From the cell containing the given text, extract its center point as (X, Y) coordinate. 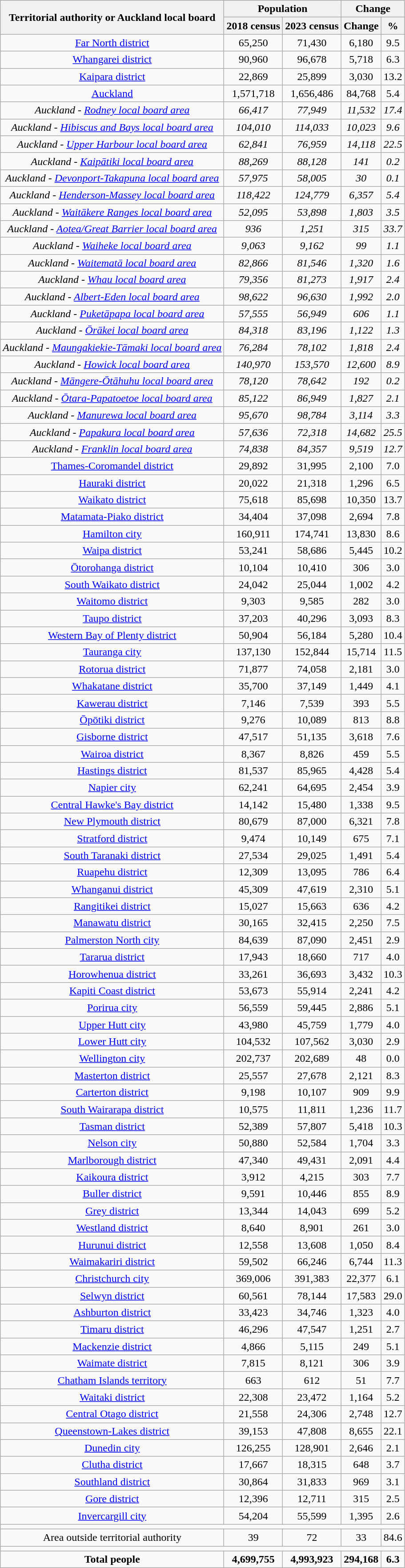
Whanganui district (112, 889)
4,699,755 (253, 1560)
160,911 (253, 534)
128,901 (312, 1448)
Auckland - Manurewa local board area (112, 415)
Central Hawke's Bay district (112, 805)
9,303 (253, 601)
32,415 (312, 923)
7,815 (253, 1363)
Ruapehu district (112, 872)
33.7 (393, 229)
9,519 (361, 449)
294,168 (361, 1560)
Upper Hutt city (112, 1024)
72 (312, 1537)
58,005 (312, 178)
12,558 (253, 1245)
46,296 (253, 1330)
62,241 (253, 788)
Gisborne district (112, 737)
Waimate district (112, 1363)
18,660 (312, 957)
Porirua city (112, 1008)
14,043 (312, 1211)
9,198 (253, 1092)
Kaikoura district (112, 1177)
54,204 (253, 1516)
South Taranaki district (112, 855)
Waikato district (112, 500)
6,357 (361, 195)
648 (361, 1465)
4,866 (253, 1346)
9,063 (253, 246)
34,746 (312, 1313)
3.7 (393, 1465)
152,844 (312, 652)
Wellington city (112, 1059)
24,042 (253, 584)
South Wairarapa district (112, 1109)
5,445 (361, 551)
78,642 (312, 381)
81,546 (312, 263)
82,866 (253, 263)
59,502 (253, 1262)
7.5 (393, 923)
51 (361, 1380)
Central Otago district (112, 1414)
Auckland - Kaipātiki local board area (112, 161)
Kapiti Coast district (112, 991)
Grey district (112, 1211)
8,121 (312, 1363)
6,180 (361, 43)
7,539 (312, 703)
10,107 (312, 1092)
29.0 (393, 1296)
87,000 (312, 822)
202,689 (312, 1059)
Auckland - Upper Harbour local board area (112, 144)
Hastings district (112, 771)
Palmerston North city (112, 940)
22,308 (253, 1397)
57,555 (253, 314)
57,807 (312, 1126)
2,694 (361, 517)
98,622 (253, 297)
Southland district (112, 1482)
Rangitikei district (112, 906)
Masterton district (112, 1076)
56,559 (253, 1008)
Area outside territorial authority (112, 1537)
1,395 (361, 1516)
8.6 (393, 534)
12,309 (253, 872)
10,089 (312, 720)
59,445 (312, 1008)
4.1 (393, 686)
Westland district (112, 1228)
65,250 (253, 43)
25.5 (393, 432)
2,181 (361, 669)
2.0 (393, 297)
202,737 (253, 1059)
Dunedin city (112, 1448)
1,827 (361, 398)
37,149 (312, 686)
33,423 (253, 1313)
9,591 (253, 1194)
53,241 (253, 551)
1.6 (393, 263)
11.3 (393, 1262)
10,350 (361, 500)
192 (361, 381)
25,044 (312, 584)
36,693 (312, 974)
Auckland - Henderson-Massey local board area (112, 195)
14,142 (253, 805)
13,344 (253, 1211)
Auckland - Papakura local board area (112, 432)
71,430 (312, 43)
64,695 (312, 788)
57,636 (253, 432)
76,284 (253, 347)
Selwyn district (112, 1296)
18,315 (312, 1465)
Hamilton city (112, 534)
88,128 (312, 161)
57,975 (253, 178)
124,779 (312, 195)
Lower Hutt city (112, 1042)
52,095 (253, 212)
4,428 (361, 771)
12,711 (312, 1499)
45,309 (253, 889)
90,960 (253, 60)
29,892 (253, 466)
Whakatane district (112, 686)
25,899 (312, 77)
78,120 (253, 381)
10.2 (393, 551)
10,104 (253, 568)
3,432 (361, 974)
47,517 (253, 737)
11.5 (393, 652)
27,534 (253, 855)
15,480 (312, 805)
84,318 (253, 331)
126,255 (253, 1448)
6.5 (393, 483)
0.1 (393, 178)
50,880 (253, 1143)
30,165 (253, 923)
Waipa district (112, 551)
5,718 (361, 60)
969 (361, 1482)
107,562 (312, 1042)
7.6 (393, 737)
3,618 (361, 737)
31,995 (312, 466)
8.4 (393, 1245)
Auckland - Waiheke local board area (112, 246)
22.1 (393, 1431)
13,095 (312, 872)
Auckland - Māngere-Ōtāhuhu local board area (112, 381)
369,006 (253, 1278)
6.4 (393, 872)
10,149 (312, 838)
3,114 (361, 415)
Auckland - Waitematā local board area (112, 263)
87,090 (312, 940)
612 (312, 1380)
75,618 (253, 500)
4,993,923 (312, 1560)
Whangarei district (112, 60)
1,296 (361, 483)
Auckland (112, 93)
72,318 (312, 432)
1,571,718 (253, 93)
114,033 (312, 127)
12,396 (253, 1499)
30 (361, 178)
1,236 (361, 1109)
3,912 (253, 1177)
53,898 (312, 212)
Total people (112, 1560)
81,537 (253, 771)
34,404 (253, 517)
78,102 (312, 347)
53,673 (253, 991)
South Waikato district (112, 584)
Tauranga city (112, 652)
39 (253, 1537)
1,917 (361, 280)
Territorial authority or Auckland local board (112, 17)
1.3 (393, 331)
104,532 (253, 1042)
39,153 (253, 1431)
Ōtorohanga district (112, 568)
4.4 (393, 1160)
1,323 (361, 1313)
15,714 (361, 652)
Horowhenua district (112, 974)
Auckland - Ōrākei local board area (112, 331)
9,162 (312, 246)
Manawatu district (112, 923)
22.5 (393, 144)
8.8 (393, 720)
393 (361, 703)
606 (361, 314)
Carterton district (112, 1092)
23,472 (312, 1397)
9,276 (253, 720)
8,640 (253, 1228)
303 (361, 1177)
936 (253, 229)
50,904 (253, 635)
13,830 (361, 534)
84.6 (393, 1537)
2.6 (393, 1516)
47,808 (312, 1431)
47,547 (312, 1330)
Auckland - Maungakiekie-Tāmaki local board area (112, 347)
47,340 (253, 1160)
78,144 (312, 1296)
17,583 (361, 1296)
10.4 (393, 635)
21,318 (312, 483)
84,639 (253, 940)
Buller district (112, 1194)
2,451 (361, 940)
66,246 (312, 1262)
855 (361, 1194)
Thames-Coromandel district (112, 466)
Auckland - Puketāpapa local board area (112, 314)
9.6 (393, 127)
13.2 (393, 77)
17.4 (393, 110)
10,575 (253, 1109)
5,115 (312, 1346)
74,838 (253, 449)
2.5 (393, 1499)
85,698 (312, 500)
43,980 (253, 1024)
17,943 (253, 957)
1,122 (361, 331)
1,803 (361, 212)
Hauraki district (112, 483)
Queenstown-Lakes district (112, 1431)
7,146 (253, 703)
2,250 (361, 923)
2.7 (393, 1330)
Auckland - Hibiscus and Bays local board area (112, 127)
95,670 (253, 415)
Waitaki district (112, 1397)
Auckland - Franklin local board area (112, 449)
98,784 (312, 415)
22,377 (361, 1278)
15,027 (253, 906)
282 (361, 601)
New Plymouth district (112, 822)
29,025 (312, 855)
6,321 (361, 822)
86,949 (312, 398)
Auckland - Albert-Eden local board area (112, 297)
Hurunui district (112, 1245)
699 (361, 1211)
Rotorua district (112, 669)
Timaru district (112, 1330)
55,914 (312, 991)
14,682 (361, 432)
79,356 (253, 280)
1,491 (361, 855)
11,532 (361, 110)
Nelson city (112, 1143)
1,002 (361, 584)
104,010 (253, 127)
1,164 (361, 1397)
45,759 (312, 1024)
Clutha district (112, 1465)
3,093 (361, 618)
10,410 (312, 568)
2,454 (361, 788)
1,992 (361, 297)
49,431 (312, 1160)
Gore district (112, 1499)
22,869 (253, 77)
74,058 (312, 669)
5,418 (361, 1126)
Wairoa district (112, 754)
24,306 (312, 1414)
55,599 (312, 1516)
14,118 (361, 144)
37,203 (253, 618)
12,600 (361, 364)
Stratford district (112, 838)
6.1 (393, 1278)
Mackenzie district (112, 1346)
2,886 (361, 1008)
2,310 (361, 889)
15,663 (312, 906)
7.1 (393, 838)
20,022 (253, 483)
1,779 (361, 1024)
717 (361, 957)
81,273 (312, 280)
Ōpōtiki district (112, 720)
909 (361, 1092)
Western Bay of Plenty district (112, 635)
Auckland - Rodney local board area (112, 110)
1,818 (361, 347)
8,901 (312, 1228)
Auckland - Devonport-Takapuna local board area (112, 178)
96,630 (312, 297)
47,619 (312, 889)
6,744 (361, 1262)
2,091 (361, 1160)
30,864 (253, 1482)
459 (361, 754)
1,050 (361, 1245)
7.0 (393, 466)
9.9 (393, 1092)
66,417 (253, 110)
Chatham Islands territory (112, 1380)
Kaipara district (112, 77)
Auckland - Whau local board area (112, 280)
636 (361, 906)
96,678 (312, 60)
17,667 (253, 1465)
35,700 (253, 686)
Auckland - Waitākere Ranges local board area (112, 212)
4,215 (312, 1177)
62,841 (253, 144)
1,656,486 (312, 93)
Population (283, 9)
663 (253, 1380)
2,241 (361, 991)
1,338 (361, 805)
2,121 (361, 1076)
76,959 (312, 144)
31,833 (312, 1482)
9,474 (253, 838)
118,422 (253, 195)
140,970 (253, 364)
21,558 (253, 1414)
Waimakariri district (112, 1262)
Auckland - Ōtara-Papatoetoe local board area (112, 398)
3.5 (393, 212)
71,877 (253, 669)
261 (361, 1228)
27,678 (312, 1076)
141 (361, 161)
2,646 (361, 1448)
675 (361, 838)
52,389 (253, 1126)
Far North district (112, 43)
Christchurch city (112, 1278)
56,949 (312, 314)
40,296 (312, 618)
813 (361, 720)
Taupo district (112, 618)
174,741 (312, 534)
% (393, 26)
391,383 (312, 1278)
85,965 (312, 771)
Marlborough district (112, 1160)
137,130 (253, 652)
80,679 (253, 822)
2023 census (312, 26)
Auckland - Howick local board area (112, 364)
84,768 (361, 93)
Tasman district (112, 1126)
48 (361, 1059)
153,570 (312, 364)
58,686 (312, 551)
99 (361, 246)
249 (361, 1346)
83,196 (312, 331)
51,135 (312, 737)
Kawerau district (112, 703)
9,585 (312, 601)
Auckland - Aotea/Great Barrier local board area (112, 229)
Matamata-Piako district (112, 517)
5,280 (361, 635)
13.7 (393, 500)
Napier city (112, 788)
8,655 (361, 1431)
8,367 (253, 754)
11,811 (312, 1109)
33,261 (253, 974)
25,557 (253, 1076)
13,608 (312, 1245)
Waitomo district (112, 601)
Ashburton district (112, 1313)
77,949 (312, 110)
2018 census (253, 26)
88,269 (253, 161)
2,748 (361, 1414)
37,098 (312, 517)
56,184 (312, 635)
Invercargill city (112, 1516)
786 (361, 872)
1,320 (361, 263)
2,100 (361, 466)
1,704 (361, 1143)
33 (361, 1537)
84,357 (312, 449)
11.7 (393, 1109)
52,584 (312, 1143)
60,561 (253, 1296)
1,449 (361, 686)
0.0 (393, 1059)
10,023 (361, 127)
8,826 (312, 754)
Tararua district (112, 957)
3.1 (393, 1482)
10,446 (312, 1194)
85,122 (253, 398)
